From the cell containing the given text, extract its center point as (X, Y) coordinate. 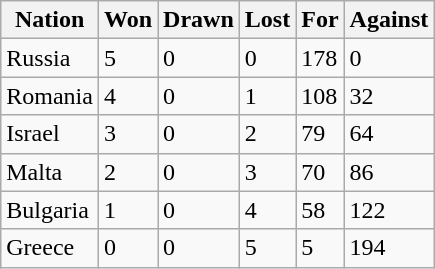
64 (389, 134)
122 (389, 210)
108 (320, 96)
58 (320, 210)
Bulgaria (50, 210)
Israel (50, 134)
For (320, 20)
79 (320, 134)
70 (320, 172)
Malta (50, 172)
178 (320, 58)
Nation (50, 20)
Won (128, 20)
86 (389, 172)
Russia (50, 58)
Against (389, 20)
Greece (50, 248)
194 (389, 248)
Romania (50, 96)
Drawn (199, 20)
32 (389, 96)
Lost (267, 20)
